Return (x, y) of the center of cell containing provided text 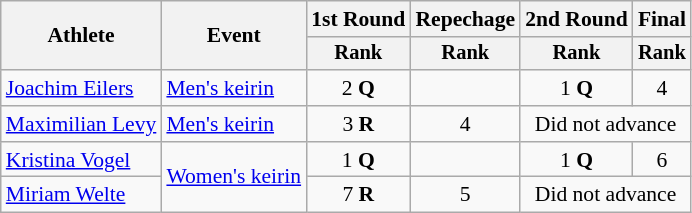
Joachim Eilers (82, 88)
Kristina Vogel (82, 160)
Women's keirin (234, 178)
Event (234, 36)
7 R (358, 195)
6 (662, 160)
Miriam Welte (82, 195)
Maximilian Levy (82, 124)
3 R (358, 124)
Repechage (465, 19)
5 (465, 195)
2 Q (358, 88)
1st Round (358, 19)
2nd Round (576, 19)
Final (662, 19)
Athlete (82, 36)
